Detect which cell encompasses the target text, then output its (x, y) center coordinate. 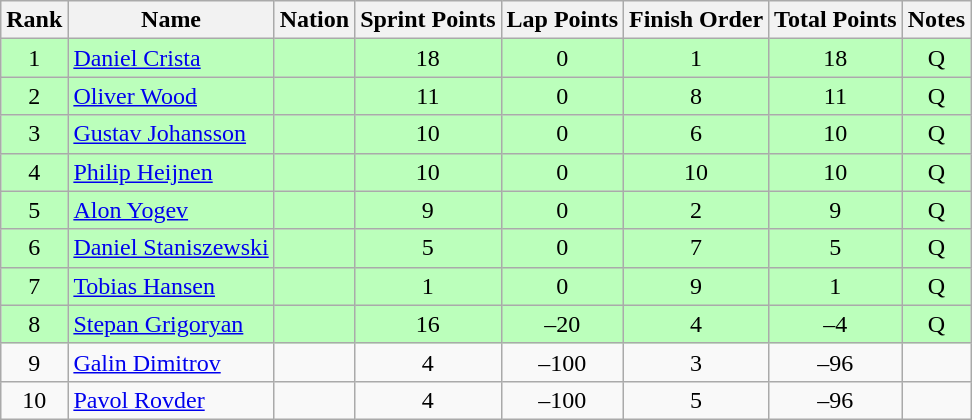
Stepan Grigoryan (171, 324)
Daniel Staniszewski (171, 248)
Galin Dimitrov (171, 362)
–20 (562, 324)
Nation (314, 20)
16 (428, 324)
Finish Order (696, 20)
Gustav Johansson (171, 134)
Lap Points (562, 20)
Sprint Points (428, 20)
Notes (936, 20)
Pavol Rovder (171, 400)
Rank (34, 20)
Philip Heijnen (171, 172)
–4 (836, 324)
Name (171, 20)
Tobias Hansen (171, 286)
Oliver Wood (171, 96)
Daniel Crista (171, 58)
Total Points (836, 20)
Alon Yogev (171, 210)
